Return (X, Y) of the center of cell containing provided text 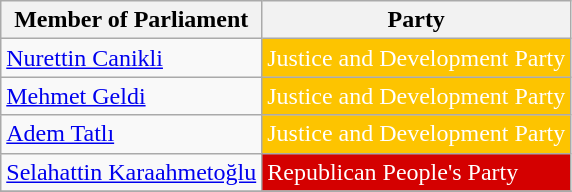
Party (416, 20)
Member of Parliament (132, 20)
Adem Tatlı (132, 134)
Republican People's Party (416, 172)
Mehmet Geldi (132, 96)
Selahattin Karaahmetoğlu (132, 172)
Nurettin Canikli (132, 58)
